For the text-containing cell, return its midpoint in [X, Y] coordinate format. 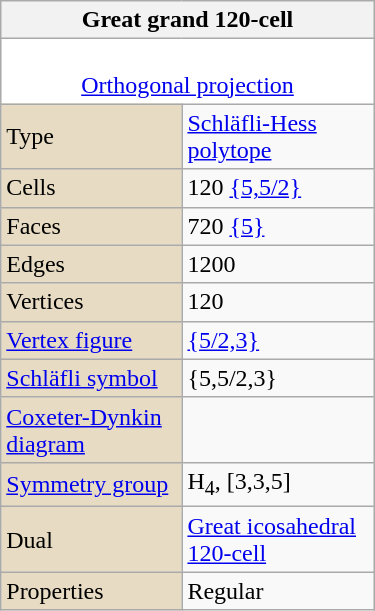
Schläfli-Hess polytope [278, 136]
120 {5,5/2} [278, 188]
Vertices [92, 302]
Cells [92, 188]
Great icosahedral 120-cell [278, 540]
{5,5/2,3} [278, 378]
Edges [92, 264]
Faces [92, 226]
720 {5} [278, 226]
{5/2,3} [278, 340]
Regular [278, 591]
Symmetry group [92, 484]
1200 [278, 264]
120 [278, 302]
Great grand 120-cell [188, 20]
Properties [92, 591]
Orthogonal projection [188, 72]
Vertex figure [92, 340]
Type [92, 136]
Coxeter-Dynkin diagram [92, 430]
Schläfli symbol [92, 378]
H4, [3,3,5] [278, 484]
Dual [92, 540]
